Extract the (x, y) coordinate from the center of the cell holding the provided text.  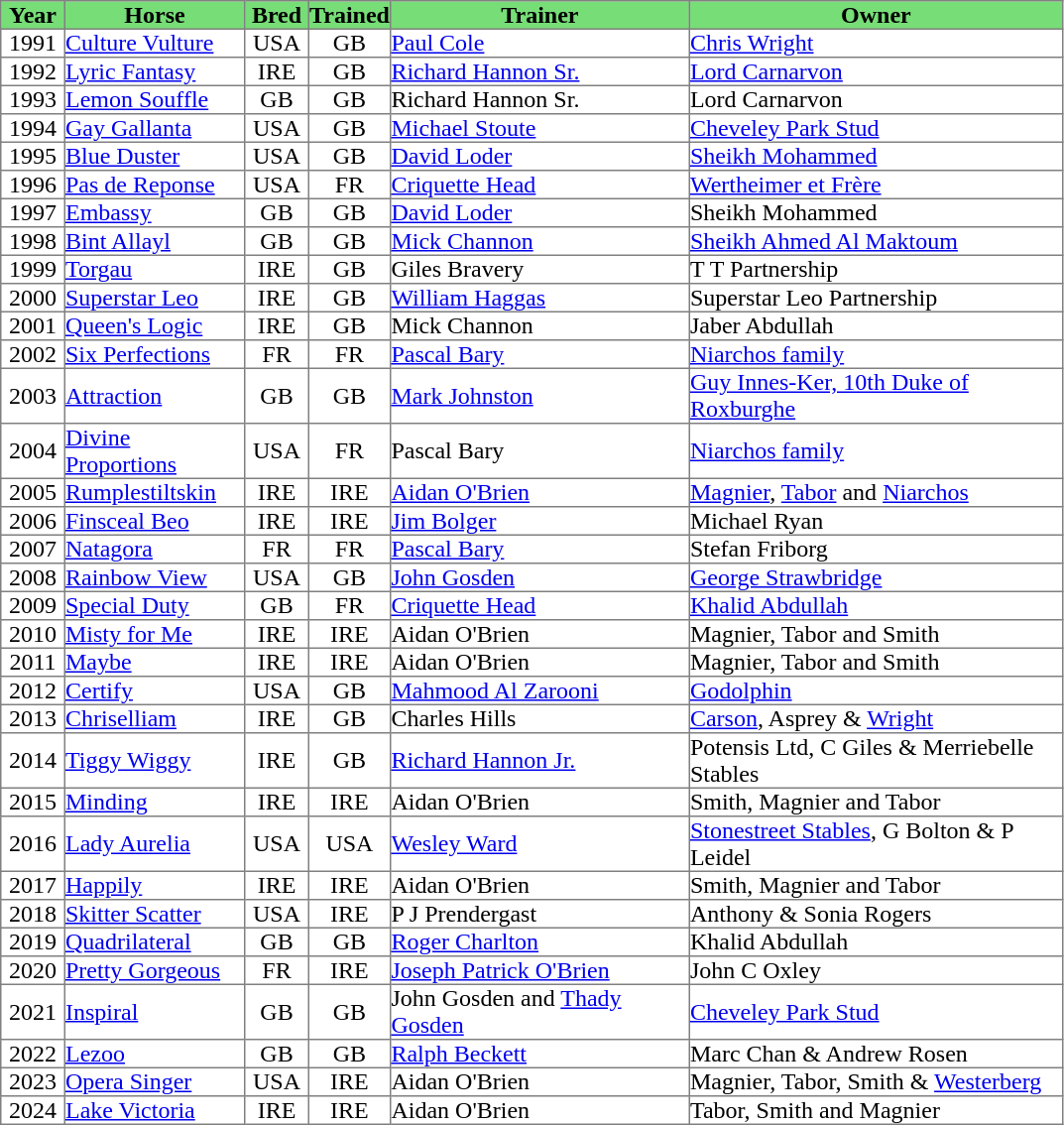
2014 (33, 761)
2010 (33, 634)
Roger Charlton (540, 941)
Stefan Friborg (876, 549)
Culture Vulture (155, 43)
1996 (33, 185)
2003 (33, 396)
Attraction (155, 396)
1991 (33, 43)
Finsceal Beo (155, 521)
Gay Gallanta (155, 128)
Tiggy Wiggy (155, 761)
Embassy (155, 212)
Bint Allayl (155, 241)
Carson, Asprey & Wright (876, 718)
2000 (33, 298)
Lezoo (155, 1054)
Guy Innes-Ker, 10th Duke of Roxburghe (876, 396)
Superstar Leo (155, 298)
Anthony & Sonia Rogers (876, 914)
Sheikh Ahmed Al Maktoum (876, 241)
Trained (349, 15)
Lake Victoria (155, 1110)
Joseph Patrick O'Brien (540, 970)
John C Oxley (876, 970)
Mark Johnston (540, 396)
2019 (33, 941)
2013 (33, 718)
Inspiral (155, 1012)
Six Perfections (155, 354)
Rumplestiltskin (155, 492)
Natagora (155, 549)
Certify (155, 690)
Jaber Abdullah (876, 325)
Queen's Logic (155, 325)
Lemon Souffle (155, 99)
2005 (33, 492)
Giles Bravery (540, 269)
Year (33, 15)
2024 (33, 1110)
Superstar Leo Partnership (876, 298)
2020 (33, 970)
2004 (33, 451)
Lyric Fantasy (155, 71)
Torgau (155, 269)
Blue Duster (155, 156)
1997 (33, 212)
2006 (33, 521)
Mahmood Al Zarooni (540, 690)
1994 (33, 128)
Godolphin (876, 690)
2016 (33, 844)
Richard Hannon Jr. (540, 761)
2015 (33, 802)
Magnier, Tabor, Smith & Westerberg (876, 1081)
2021 (33, 1012)
2018 (33, 914)
Michael Ryan (876, 521)
2011 (33, 662)
John Gosden and Thady Gosden (540, 1012)
2009 (33, 605)
Michael Stoute (540, 128)
Wesley Ward (540, 844)
Chriselliam (155, 718)
Charles Hills (540, 718)
Quadrilateral (155, 941)
1995 (33, 156)
2012 (33, 690)
Misty for Me (155, 634)
1993 (33, 99)
Horse (155, 15)
2002 (33, 354)
2001 (33, 325)
Pretty Gorgeous (155, 970)
Paul Cole (540, 43)
Happily (155, 885)
T T Partnership (876, 269)
John Gosden (540, 577)
2023 (33, 1081)
Minding (155, 802)
Trainer (540, 15)
2017 (33, 885)
Ralph Beckett (540, 1054)
2008 (33, 577)
Rainbow View (155, 577)
Divine Proportions (155, 451)
Chris Wright (876, 43)
2022 (33, 1054)
Magnier, Tabor and Niarchos (876, 492)
2007 (33, 549)
Stonestreet Stables, G Bolton & P Leidel (876, 844)
Marc Chan & Andrew Rosen (876, 1054)
Opera Singer (155, 1081)
1999 (33, 269)
Bred (277, 15)
Skitter Scatter (155, 914)
Lady Aurelia (155, 844)
Maybe (155, 662)
Pas de Reponse (155, 185)
Wertheimer et Frère (876, 185)
Jim Bolger (540, 521)
Potensis Ltd, C Giles & Merriebelle Stables (876, 761)
P J Prendergast (540, 914)
Special Duty (155, 605)
William Haggas (540, 298)
George Strawbridge (876, 577)
Owner (876, 15)
1998 (33, 241)
1992 (33, 71)
Tabor, Smith and Magnier (876, 1110)
